Output the [x, y] coordinate of the center of the cell containing the given text.  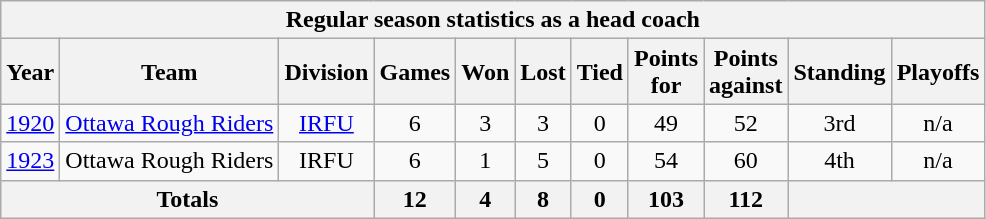
Totals [188, 199]
Year [30, 72]
4 [486, 199]
Playoffs [938, 72]
4th [840, 161]
1923 [30, 161]
Regular season statistics as a head coach [493, 20]
52 [746, 123]
Division [326, 72]
60 [746, 161]
112 [746, 199]
3rd [840, 123]
54 [666, 161]
5 [543, 161]
Pointsagainst [746, 72]
8 [543, 199]
49 [666, 123]
Tied [600, 72]
Team [170, 72]
Won [486, 72]
1 [486, 161]
103 [666, 199]
Pointsfor [666, 72]
Standing [840, 72]
1920 [30, 123]
Games [415, 72]
Lost [543, 72]
12 [415, 199]
